From the cell containing the given text, extract its center point as (X, Y) coordinate. 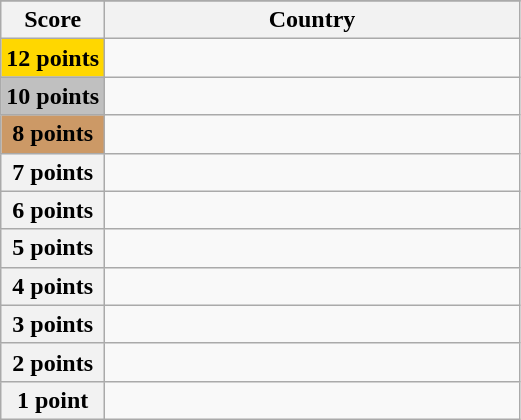
4 points (53, 286)
2 points (53, 362)
Country (312, 20)
1 point (53, 400)
7 points (53, 172)
10 points (53, 96)
12 points (53, 58)
8 points (53, 134)
5 points (53, 248)
Score (53, 20)
6 points (53, 210)
3 points (53, 324)
